Search for the cell housing the specified text and yield its [x, y] center coordinate. 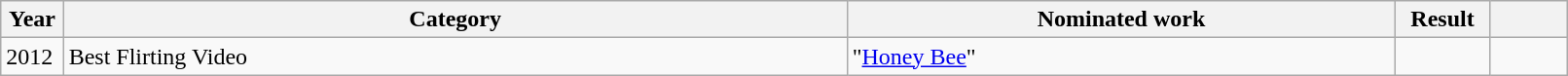
"Honey Bee" [1121, 57]
Result [1442, 19]
Best Flirting Video [456, 57]
Nominated work [1121, 19]
2012 [32, 57]
Year [32, 19]
Category [456, 19]
